Capture the cell that displays the provided text and extract its (X, Y) central coordinate. 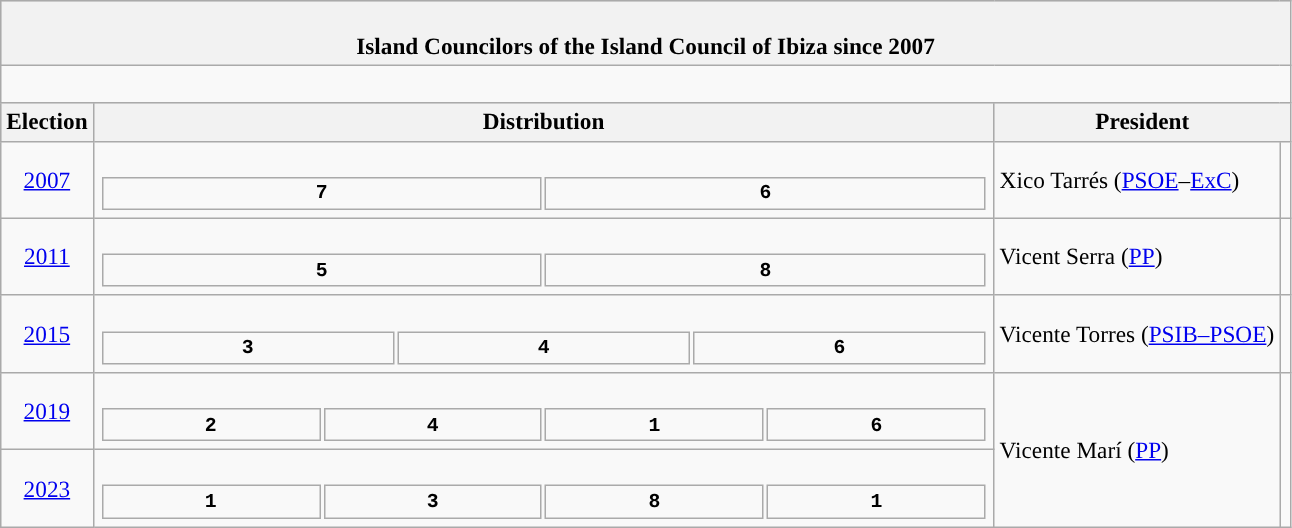
2 (210, 424)
Vicente Torres (PSIB–PSOE) (1136, 334)
Distribution (544, 122)
2 4 1 6 (544, 410)
3 4 6 (544, 334)
Vicent Serra (PP) (1136, 256)
7 6 (544, 180)
President (1142, 122)
Island Councilors of the Island Council of Ibiza since 2007 (646, 32)
2015 (47, 334)
2019 (47, 410)
5 8 (544, 256)
Election (47, 122)
7 (322, 192)
2007 (47, 180)
Vicente Marí (PP) (1136, 449)
2011 (47, 256)
5 (322, 270)
Xico Tarrés (PSOE–ExC) (1136, 180)
2023 (47, 488)
1 3 8 1 (544, 488)
